Provide the [x, y] coordinate of the cell's center where the given text is located.  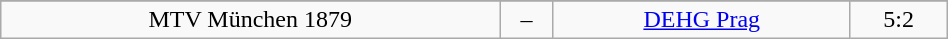
DEHG Prag [702, 20]
MTV München 1879 [250, 20]
– [527, 20]
5:2 [898, 20]
